Detect which cell encompasses the target text, then output its (X, Y) center coordinate. 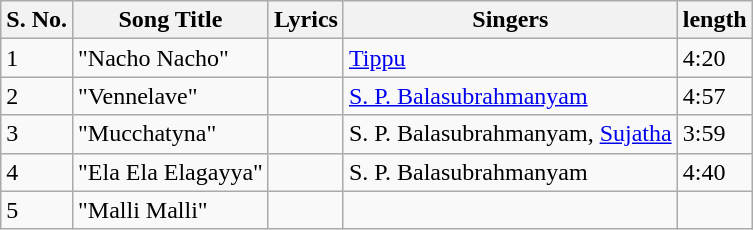
1 (37, 58)
5 (37, 210)
Lyrics (306, 20)
2 (37, 96)
3:59 (714, 134)
"Vennelave" (170, 96)
"Malli Malli" (170, 210)
Singers (510, 20)
4:20 (714, 58)
3 (37, 134)
S. P. Balasubrahmanyam, Sujatha (510, 134)
Tippu (510, 58)
length (714, 20)
S. No. (37, 20)
4:57 (714, 96)
4:40 (714, 172)
4 (37, 172)
"Mucchatyna" (170, 134)
"Nacho Nacho" (170, 58)
"Ela Ela Elagayya" (170, 172)
Song Title (170, 20)
